Search for the cell housing the specified text and yield its (X, Y) center coordinate. 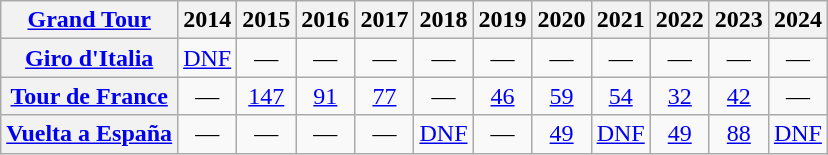
Giro d'Italia (90, 58)
88 (738, 134)
2022 (680, 20)
Vuelta a España (90, 134)
2021 (620, 20)
32 (680, 96)
2015 (266, 20)
Grand Tour (90, 20)
2018 (444, 20)
Tour de France (90, 96)
147 (266, 96)
2016 (326, 20)
2023 (738, 20)
59 (562, 96)
77 (384, 96)
2019 (502, 20)
46 (502, 96)
2014 (208, 20)
91 (326, 96)
2017 (384, 20)
2024 (798, 20)
42 (738, 96)
54 (620, 96)
2020 (562, 20)
